Identify which cell holds the provided text, then report its [X, Y] central coordinate. 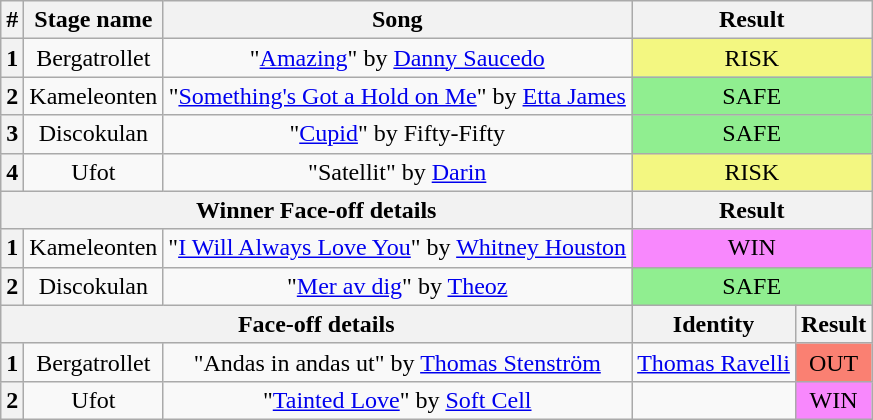
"Cupid" by Fifty-Fifty [398, 134]
OUT [833, 362]
"Andas in andas ut" by Thomas Stenström [398, 362]
"Satellit" by Darin [398, 172]
4 [12, 172]
3 [12, 134]
Identity [714, 324]
"Something's Got a Hold on Me" by Etta James [398, 96]
Stage name [94, 20]
"I Will Always Love You" by Whitney Houston [398, 248]
"Mer av dig" by Theoz [398, 286]
# [12, 20]
Thomas Ravelli [714, 362]
Face-off details [316, 324]
Winner Face-off details [316, 210]
"Tainted Love" by Soft Cell [398, 400]
"Amazing" by Danny Saucedo [398, 58]
Song [398, 20]
